Scan for the cell matching the given text and deliver its [X, Y] coordinate at center. 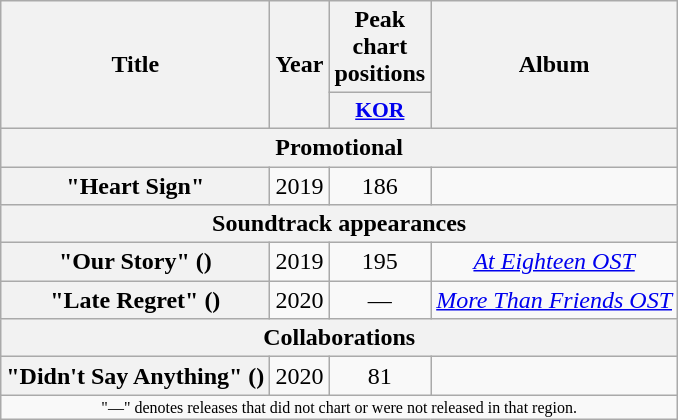
"Our Story" () [136, 262]
KOR [380, 111]
More Than Friends OST [554, 300]
Year [300, 65]
Soundtrack appearances [340, 224]
"Didn't Say Anything" () [136, 376]
Promotional [340, 147]
186 [380, 185]
At Eighteen OST [554, 262]
Album [554, 65]
"—" denotes releases that did not chart or were not released in that region. [340, 407]
81 [380, 376]
Collaborations [340, 338]
Peakchartpositions [380, 47]
Title [136, 65]
"Heart Sign" [136, 185]
"Late Regret" () [136, 300]
— [380, 300]
195 [380, 262]
